Determine the (x, y) coordinate at the center of the cell enclosing the given text.  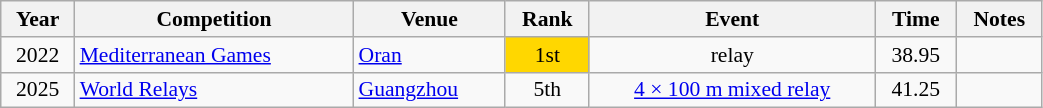
relay (732, 55)
Venue (430, 19)
4 × 100 m mixed relay (732, 90)
Year (38, 19)
Notes (999, 19)
Event (732, 19)
41.25 (916, 90)
Guangzhou (430, 90)
Mediterranean Games (214, 55)
38.95 (916, 55)
2025 (38, 90)
World Relays (214, 90)
Oran (430, 55)
2022 (38, 55)
Rank (547, 19)
Time (916, 19)
Competition (214, 19)
1st (547, 55)
5th (547, 90)
